Return the (X, Y) coordinate for the center point of the cell that contains the specified text.  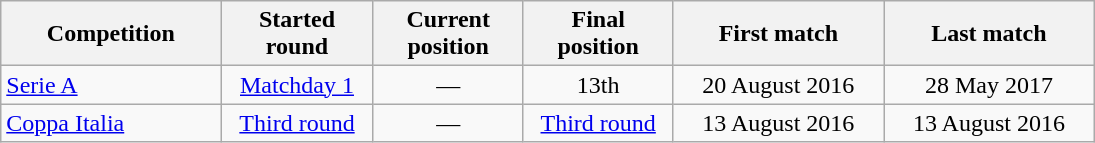
Started round (297, 34)
20 August 2016 (778, 85)
Last match (990, 34)
First match (778, 34)
Serie A (111, 85)
28 May 2017 (990, 85)
Coppa Italia (111, 123)
Current position (448, 34)
Competition (111, 34)
Final position (598, 34)
13th (598, 85)
Matchday 1 (297, 85)
